Search for the cell housing the specified text and yield its (x, y) center coordinate. 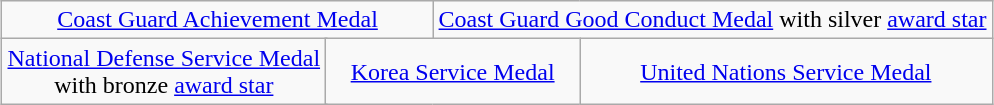
National Defense Service Medalwith bronze award star (164, 72)
Coast Guard Good Conduct Medal with silver award star (712, 20)
Coast Guard Achievement Medal (218, 20)
Korea Service Medal (453, 72)
United Nations Service Medal (786, 72)
